Scan for the cell matching the given text and deliver its (x, y) coordinate at center. 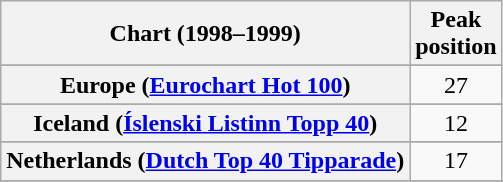
27 (456, 85)
Netherlands (Dutch Top 40 Tipparade) (206, 161)
12 (456, 123)
Iceland (Íslenski Listinn Topp 40) (206, 123)
Europe (Eurochart Hot 100) (206, 85)
17 (456, 161)
Chart (1998–1999) (206, 34)
Peakposition (456, 34)
